Detect which cell encompasses the target text, then output its [X, Y] center coordinate. 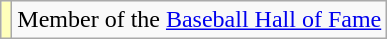
Member of the Baseball Hall of Fame [200, 20]
